Pinpoint the cell where the given text exists, returning its (X, Y) midpoint coordinate. 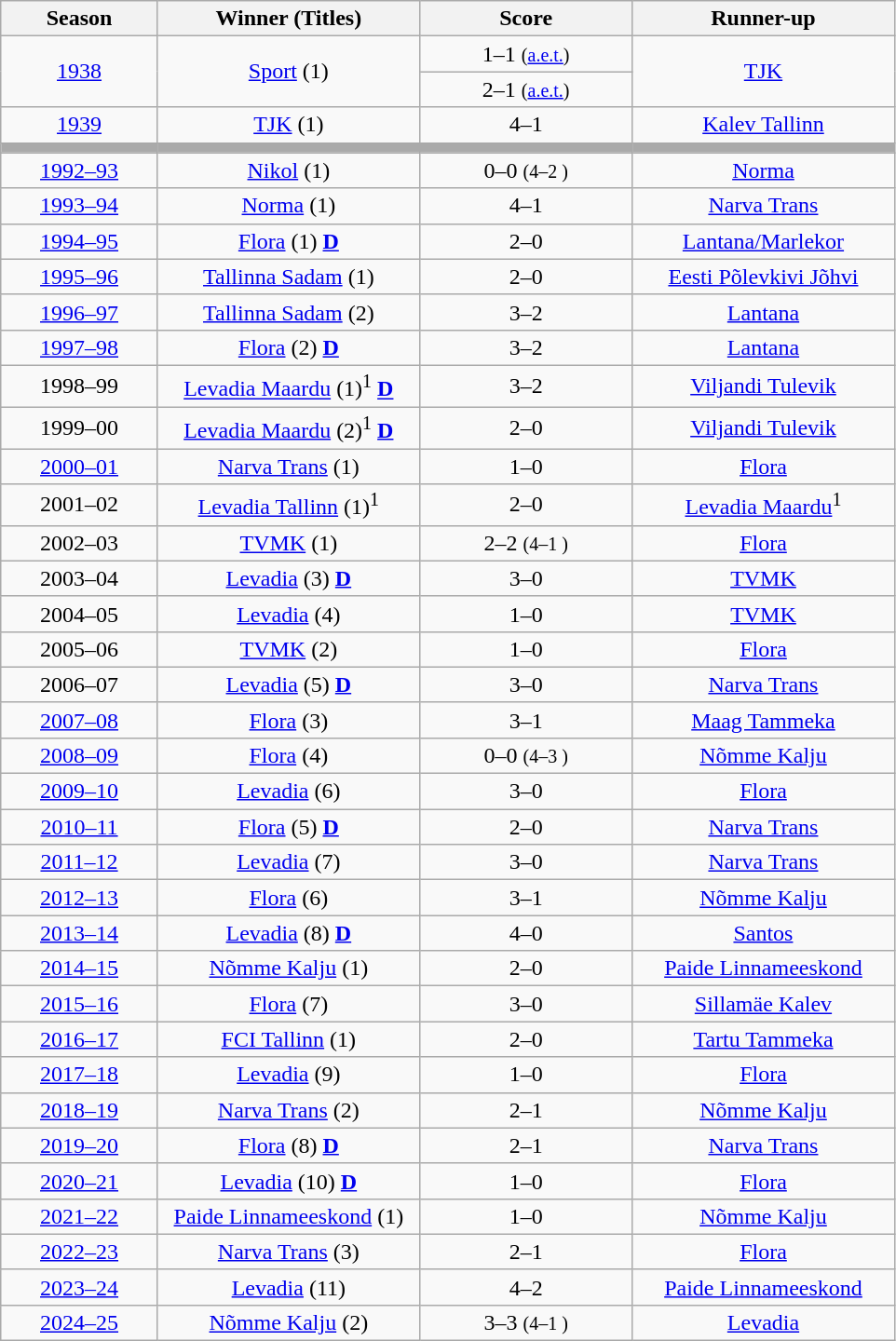
2022–23 (80, 1252)
Flora (3) (289, 720)
Lantana/Marlekor (764, 241)
Tartu Tammeka (764, 1039)
1995–96 (80, 277)
Norma (1) (289, 206)
Levadia Maardu1 (764, 505)
4–0 (525, 933)
Flora (7) (289, 1004)
2009–10 (80, 792)
Levadia (764, 1323)
Flora (2) D (289, 347)
Levadia (5) D (289, 684)
Season (80, 19)
2020–21 (80, 1181)
1993–94 (80, 206)
2019–20 (80, 1145)
FCI Tallinn (1) (289, 1039)
2017–18 (80, 1075)
1938 (80, 72)
1994–95 (80, 241)
Levadia Maardu (2)1 D (289, 428)
Levadia (11) (289, 1287)
Nõmme Kalju (1) (289, 968)
1939 (80, 125)
TVMK (2) (289, 649)
Norma (764, 170)
Narva Trans (2) (289, 1110)
Levadia Tallinn (1)1 (289, 505)
Levadia (8) D (289, 933)
3–3 (4–1 ) (525, 1323)
Maag Tammeka (764, 720)
Kalev Tallinn (764, 125)
Tallinna Sadam (1) (289, 277)
1992–93 (80, 170)
2–2 (4–1 ) (525, 543)
Flora (1) D (289, 241)
Flora (4) (289, 756)
Levadia Maardu (1)1 D (289, 386)
Winner (Titles) (289, 19)
2006–07 (80, 684)
Score (525, 19)
2008–09 (80, 756)
2010–11 (80, 827)
2016–17 (80, 1039)
2015–16 (80, 1004)
2–1 (a.e.t.) (525, 89)
Nõmme Kalju (2) (289, 1323)
TVMK (1) (289, 543)
Tallinna Sadam (2) (289, 312)
2007–08 (80, 720)
2018–19 (80, 1110)
2011–12 (80, 862)
2002–03 (80, 543)
2023–24 (80, 1287)
Narva Trans (1) (289, 467)
1–1 (a.e.t.) (525, 54)
TJK (764, 72)
Narva Trans (3) (289, 1252)
Nikol (1) (289, 170)
1996–97 (80, 312)
Levadia (10) D (289, 1181)
2003–04 (80, 578)
0–0 (4–3 ) (525, 756)
Flora (8) D (289, 1145)
1998–99 (80, 386)
1999–00 (80, 428)
Levadia (7) (289, 862)
Sport (1) (289, 72)
Levadia (3) D (289, 578)
2004–05 (80, 614)
4–2 (525, 1287)
0–0 (4–2 ) (525, 170)
2001–02 (80, 505)
Levadia (9) (289, 1075)
Paide Linnameeskond (1) (289, 1216)
Levadia (4) (289, 614)
2014–15 (80, 968)
2021–22 (80, 1216)
2012–13 (80, 898)
2000–01 (80, 467)
TJK (1) (289, 125)
Sillamäe Kalev (764, 1004)
2005–06 (80, 649)
2013–14 (80, 933)
Flora (5) D (289, 827)
Santos (764, 933)
2024–25 (80, 1323)
Runner-up (764, 19)
Flora (6) (289, 898)
Eesti Põlevkivi Jõhvi (764, 277)
Levadia (6) (289, 792)
1997–98 (80, 347)
